Extract the (x, y) coordinate from the center of the cell holding the provided text.  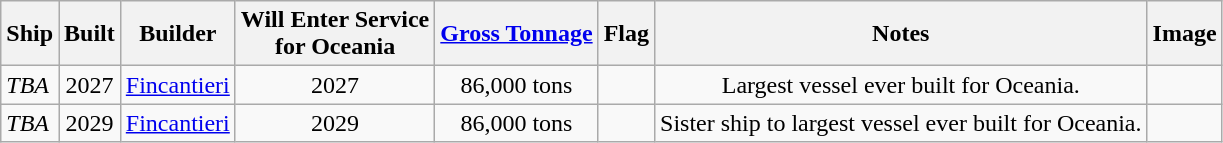
Largest vessel ever built for Oceania. (901, 85)
Sister ship to largest vessel ever built for Oceania. (901, 123)
Builder (178, 34)
Image (1184, 34)
Will Enter Servicefor Oceania (334, 34)
Gross Tonnage (516, 34)
Notes (901, 34)
Flag (626, 34)
Ship (30, 34)
Built (90, 34)
